For the text-containing cell, return its midpoint in (x, y) coordinate format. 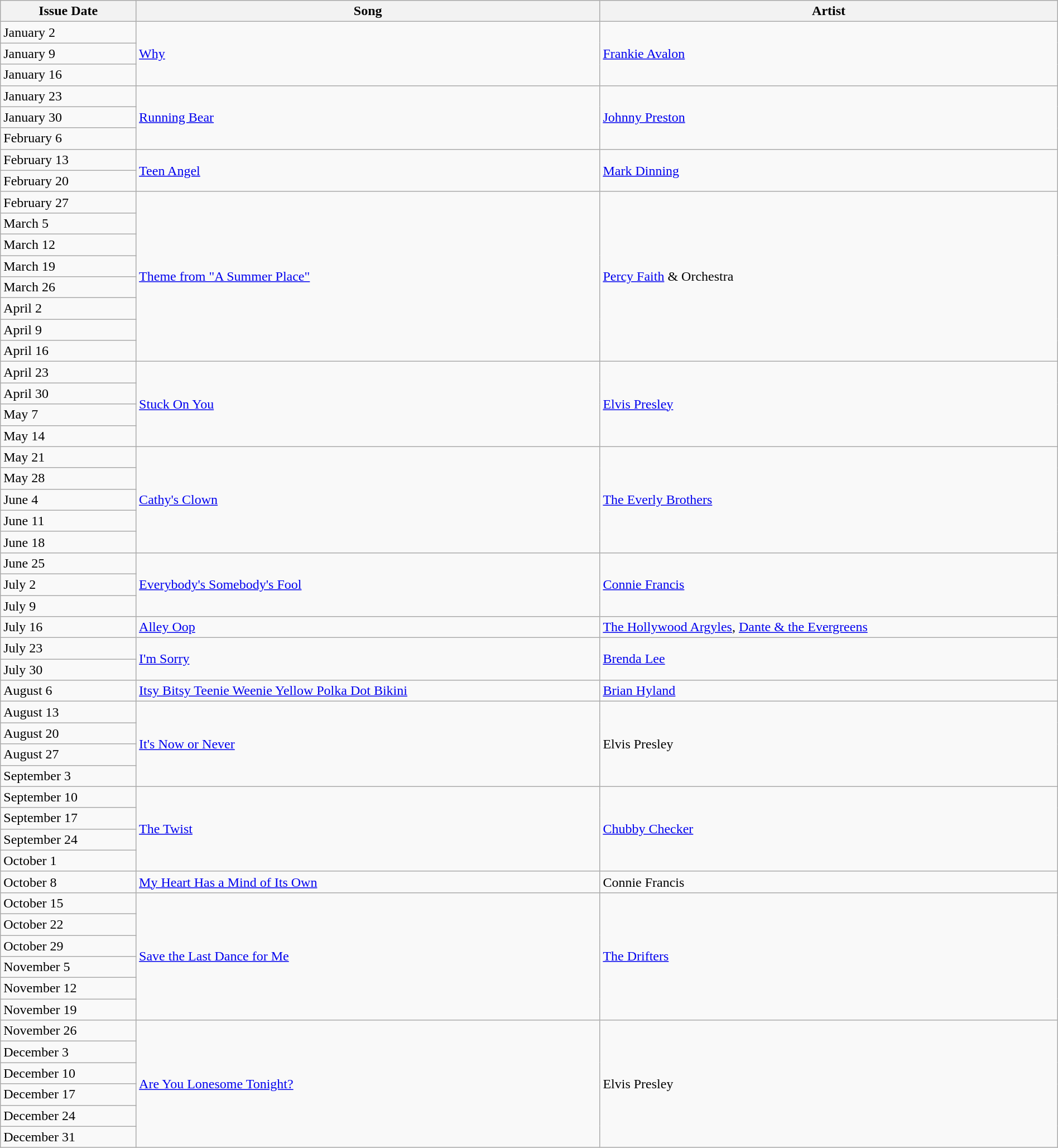
July 9 (68, 606)
Brian Hyland (829, 691)
April 16 (68, 351)
Cathy's Clown (368, 499)
July 23 (68, 649)
October 8 (68, 882)
The Hollywood Argyles, Dante & the Evergreens (829, 627)
Chubby Checker (829, 829)
January 9 (68, 54)
The Everly Brothers (829, 499)
March 5 (68, 223)
December 10 (68, 1073)
February 13 (68, 160)
July 16 (68, 627)
October 15 (68, 903)
Theme from "A Summer Place" (368, 276)
October 1 (68, 861)
March 26 (68, 287)
Percy Faith & Orchestra (829, 276)
June 25 (68, 563)
December 17 (68, 1094)
January 30 (68, 117)
August 27 (68, 755)
February 20 (68, 181)
Issue Date (68, 11)
April 2 (68, 309)
Song (368, 11)
April 30 (68, 393)
June 11 (68, 521)
January 16 (68, 75)
Everybody's Somebody's Fool (368, 584)
October 22 (68, 924)
The Drifters (829, 956)
September 10 (68, 797)
Teen Angel (368, 170)
November 12 (68, 988)
January 2 (68, 32)
I'm Sorry (368, 659)
February 6 (68, 138)
It's Now or Never (368, 744)
December 31 (68, 1137)
Artist (829, 11)
April 23 (68, 372)
November 19 (68, 1010)
May 14 (68, 436)
January 23 (68, 96)
May 28 (68, 478)
Johnny Preston (829, 117)
May 21 (68, 457)
Brenda Lee (829, 659)
August 20 (68, 733)
Stuck On You (368, 404)
November 26 (68, 1031)
Frankie Avalon (829, 54)
February 27 (68, 202)
November 5 (68, 967)
July 30 (68, 670)
Save the Last Dance for Me (368, 956)
September 24 (68, 839)
Mark Dinning (829, 170)
March 19 (68, 266)
Itsy Bitsy Teenie Weenie Yellow Polka Dot Bikini (368, 691)
July 2 (68, 584)
Alley Oop (368, 627)
June 4 (68, 499)
September 3 (68, 776)
March 12 (68, 244)
December 3 (68, 1052)
December 24 (68, 1116)
My Heart Has a Mind of Its Own (368, 882)
August 13 (68, 712)
Why (368, 54)
May 7 (68, 415)
June 18 (68, 542)
The Twist (368, 829)
April 9 (68, 330)
October 29 (68, 946)
Are You Lonesome Tonight? (368, 1084)
Running Bear (368, 117)
September 17 (68, 818)
August 6 (68, 691)
